Return (x, y) of the center of cell containing provided text 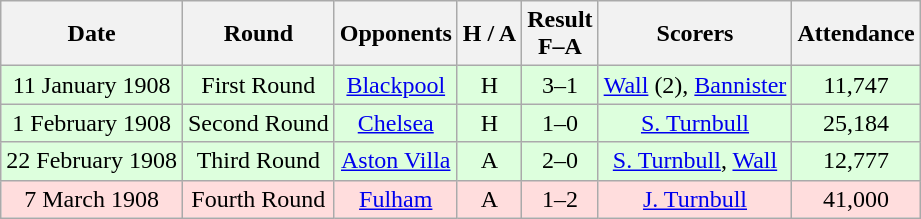
Date (92, 34)
Third Round (258, 161)
3–1 (560, 85)
Attendance (856, 34)
First Round (258, 85)
Scorers (695, 34)
1 February 1908 (92, 123)
1–0 (560, 123)
2–0 (560, 161)
Chelsea (396, 123)
Blackpool (396, 85)
Fourth Round (258, 199)
11 January 1908 (92, 85)
S. Turnbull, Wall (695, 161)
11,747 (856, 85)
Opponents (396, 34)
ResultF–A (560, 34)
Second Round (258, 123)
S. Turnbull (695, 123)
25,184 (856, 123)
Fulham (396, 199)
12,777 (856, 161)
1–2 (560, 199)
22 February 1908 (92, 161)
Round (258, 34)
7 March 1908 (92, 199)
41,000 (856, 199)
H / A (489, 34)
Wall (2), Bannister (695, 85)
Aston Villa (396, 161)
J. Turnbull (695, 199)
